From the cell containing the given text, extract its center point as [x, y] coordinate. 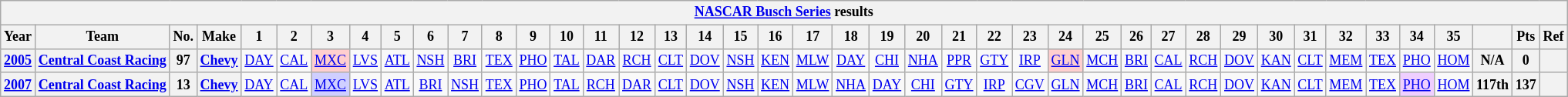
11 [601, 37]
20 [923, 37]
5 [397, 37]
19 [887, 37]
9 [533, 37]
0 [1526, 60]
33 [1383, 37]
23 [1030, 37]
32 [1346, 37]
4 [365, 37]
N/A [1492, 60]
2005 [19, 60]
Pts [1526, 37]
No. [183, 37]
16 [776, 37]
25 [1102, 37]
10 [567, 37]
Year [19, 37]
31 [1311, 37]
22 [994, 37]
NASCAR Busch Series results [784, 12]
CGV [1030, 85]
30 [1276, 37]
6 [430, 37]
97 [183, 60]
3 [331, 37]
26 [1136, 37]
21 [959, 37]
PPR [959, 60]
28 [1203, 37]
2 [294, 37]
18 [851, 37]
Team [102, 37]
35 [1454, 37]
7 [466, 37]
24 [1065, 37]
27 [1169, 37]
Make [219, 37]
12 [637, 37]
14 [705, 37]
1 [259, 37]
117th [1492, 85]
17 [813, 37]
15 [740, 37]
137 [1526, 85]
2007 [19, 85]
29 [1240, 37]
Ref [1553, 37]
34 [1417, 37]
8 [499, 37]
